Scan for the cell matching the given text and deliver its [x, y] coordinate at center. 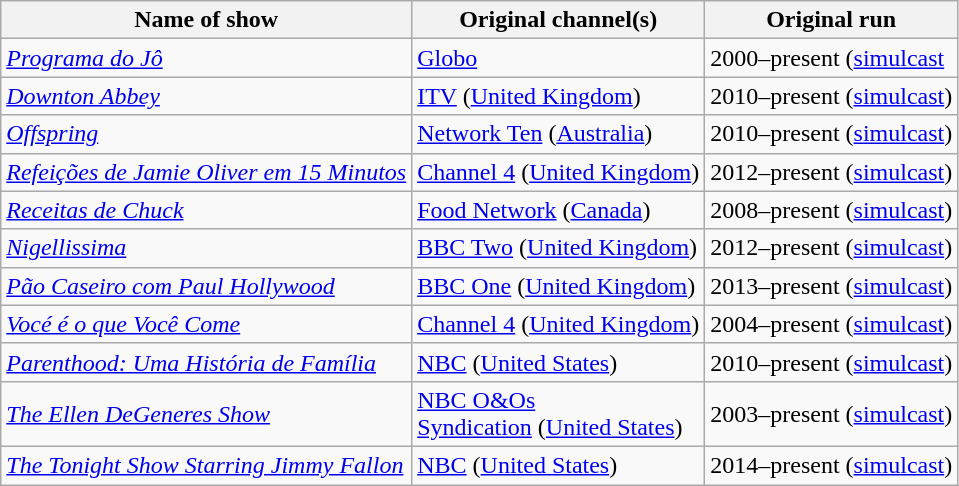
Refeições de Jamie Oliver em 15 Minutos [206, 172]
Receitas de Chuck [206, 210]
NBC O&OsSyndication (United States) [558, 414]
Pão Caseiro com Paul Hollywood [206, 286]
2013–present (simulcast) [832, 286]
2000–present (simulcast [832, 58]
ITV (United Kingdom) [558, 96]
Offspring [206, 134]
Vocé é o que Você Come [206, 324]
Network Ten (Australia) [558, 134]
Original channel(s) [558, 20]
Food Network (Canada) [558, 210]
Name of show [206, 20]
Programa do Jô [206, 58]
Original run [832, 20]
Parenthood: Uma História de Família [206, 362]
Globo [558, 58]
Downton Abbey [206, 96]
Nigellissima [206, 248]
The Ellen DeGeneres Show [206, 414]
2008–present (simulcast) [832, 210]
BBC Two (United Kingdom) [558, 248]
2014–present (simulcast) [832, 465]
2004–present (simulcast) [832, 324]
The Tonight Show Starring Jimmy Fallon [206, 465]
2003–present (simulcast) [832, 414]
BBC One (United Kingdom) [558, 286]
